Provide the [x, y] coordinate of the cell's center where the given text is located.  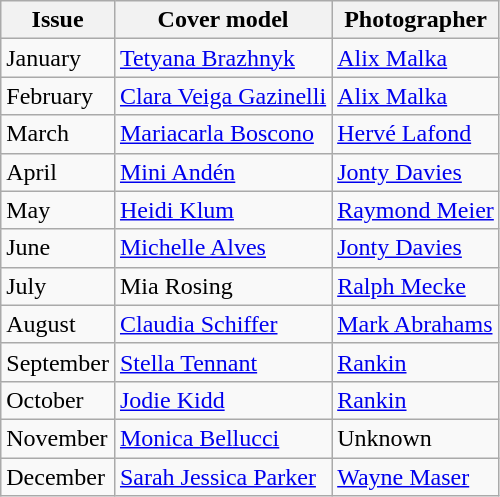
Issue [58, 20]
April [58, 172]
Michelle Alves [222, 248]
Mini Andén [222, 172]
Wayne Maser [416, 477]
Claudia Schiffer [222, 324]
Tetyana Brazhnyk [222, 58]
June [58, 248]
May [58, 210]
Unknown [416, 438]
Mark Abrahams [416, 324]
Jodie Kidd [222, 400]
Sarah Jessica Parker [222, 477]
Ralph Mecke [416, 286]
January [58, 58]
August [58, 324]
Mia Rosing [222, 286]
September [58, 362]
March [58, 134]
Mariacarla Boscono [222, 134]
Photographer [416, 20]
Cover model [222, 20]
December [58, 477]
February [58, 96]
October [58, 400]
Hervé Lafond [416, 134]
November [58, 438]
Stella Tennant [222, 362]
Heidi Klum [222, 210]
Raymond Meier [416, 210]
Monica Bellucci [222, 438]
Clara Veiga Gazinelli [222, 96]
July [58, 286]
